Capture the cell that displays the provided text and extract its [X, Y] central coordinate. 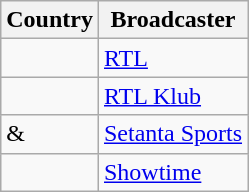
RTL Klub [172, 96]
& [50, 134]
Setanta Sports [172, 134]
Country [50, 20]
Broadcaster [172, 20]
RTL [172, 58]
Showtime [172, 172]
